Locate the cell with the specified text and output its [x, y] center coordinate. 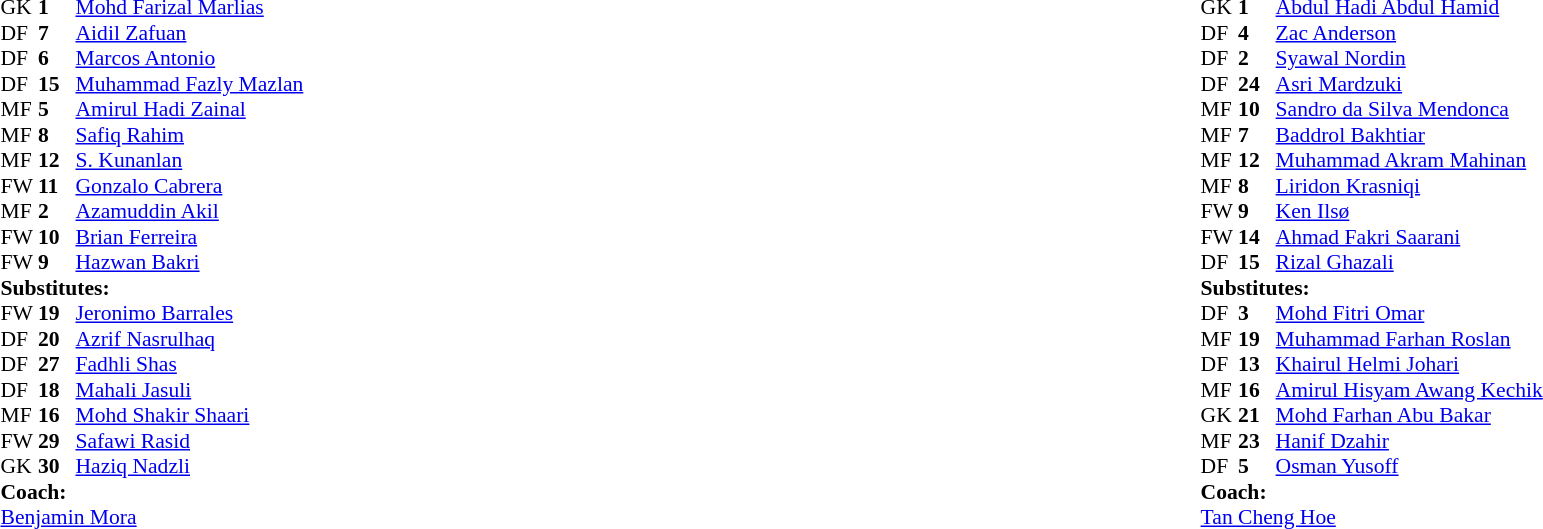
Azamuddin Akil [190, 211]
Jeronimo Barrales [190, 313]
18 [57, 390]
4 [1257, 33]
24 [1257, 84]
Brian Ferreira [190, 237]
Ahmad Fakri Saarani [1410, 237]
Amirul Hadi Zainal [190, 109]
6 [57, 59]
21 [1257, 415]
Mohd Fitri Omar [1410, 313]
Muhammad Akram Mahinan [1410, 161]
Amirul Hisyam Awang Kechik [1410, 390]
Aidil Zafuan [190, 33]
23 [1257, 441]
Hanif Dzahir [1410, 441]
Gonzalo Cabrera [190, 186]
Safiq Rahim [190, 135]
Mahali Jasuli [190, 390]
14 [1257, 237]
Fadhli Shas [190, 365]
29 [57, 441]
Syawal Nordin [1410, 59]
Marcos Antonio [190, 59]
Sandro da Silva Mendonca [1410, 109]
S. Kunanlan [190, 161]
30 [57, 467]
Mohd Farhan Abu Bakar [1410, 415]
Hazwan Bakri [190, 263]
Rizal Ghazali [1410, 263]
3 [1257, 313]
13 [1257, 365]
Liridon Krasniqi [1410, 186]
Haziq Nadzli [190, 467]
Osman Yusoff [1410, 467]
Baddrol Bakhtiar [1410, 135]
Azrif Nasrulhaq [190, 339]
11 [57, 186]
Ken Ilsø [1410, 211]
20 [57, 339]
Muhammad Fazly Mazlan [190, 84]
Khairul Helmi Johari [1410, 365]
Mohd Shakir Shaari [190, 415]
Safawi Rasid [190, 441]
27 [57, 365]
Asri Mardzuki [1410, 84]
Muhammad Farhan Roslan [1410, 339]
Zac Anderson [1410, 33]
